Extract the [x, y] coordinate from the center of the cell holding the provided text.  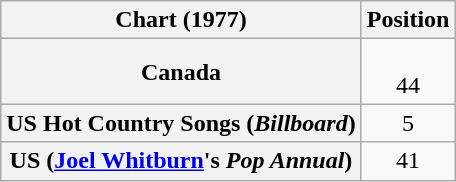
Position [408, 20]
Canada [181, 72]
44 [408, 72]
Chart (1977) [181, 20]
US (Joel Whitburn's Pop Annual) [181, 161]
5 [408, 123]
41 [408, 161]
US Hot Country Songs (Billboard) [181, 123]
